Provide the [X, Y] coordinate of the cell's center where the given text is located.  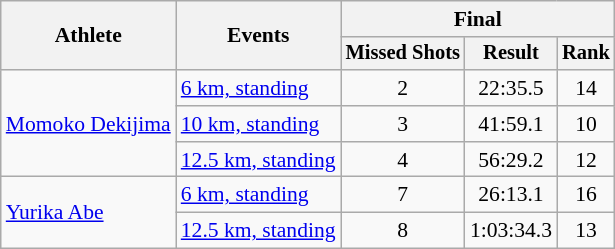
7 [403, 195]
Rank [586, 54]
10 [586, 124]
Missed Shots [403, 54]
12 [586, 160]
14 [586, 88]
Result [511, 54]
4 [403, 160]
41:59.1 [511, 124]
1:03:34.3 [511, 231]
2 [403, 88]
Yurika Abe [88, 212]
26:13.1 [511, 195]
Events [258, 36]
Athlete [88, 36]
13 [586, 231]
Momoko Dekijima [88, 124]
10 km, standing [258, 124]
8 [403, 231]
56:29.2 [511, 160]
3 [403, 124]
16 [586, 195]
22:35.5 [511, 88]
Final [478, 19]
